Return [X, Y] of the center of cell containing provided text 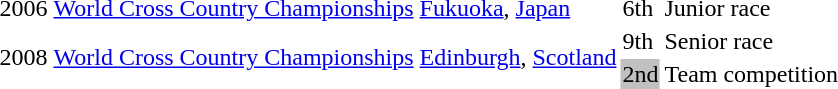
2nd [640, 74]
World Cross Country Championships [234, 58]
Edinburgh, Scotland [518, 58]
9th [640, 41]
